Return [x, y] of the center of cell containing provided text 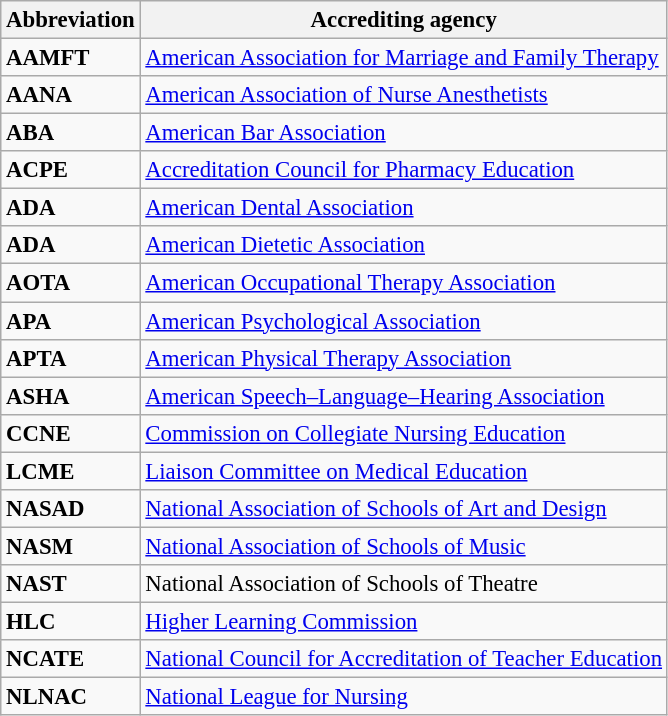
Higher Learning Commission [404, 621]
NLNAC [70, 697]
National Council for Accreditation of Teacher Education [404, 659]
Liaison Committee on Medical Education [404, 471]
AANA [70, 95]
CCNE [70, 433]
American Physical Therapy Association [404, 358]
AOTA [70, 283]
American Association for Marriage and Family Therapy [404, 58]
NAST [70, 584]
American Psychological Association [404, 321]
American Speech–Language–Hearing Association [404, 396]
HLC [70, 621]
Accreditation Council for Pharmacy Education [404, 170]
AAMFT [70, 58]
NASM [70, 546]
ASHA [70, 396]
Accrediting agency [404, 20]
APTA [70, 358]
National Association of Schools of Art and Design [404, 509]
ABA [70, 133]
NASAD [70, 509]
APA [70, 321]
Commission on Collegiate Nursing Education [404, 433]
American Association of Nurse Anesthetists [404, 95]
American Bar Association [404, 133]
American Dental Association [404, 208]
LCME [70, 471]
American Occupational Therapy Association [404, 283]
National League for Nursing [404, 697]
Abbreviation [70, 20]
National Association of Schools of Theatre [404, 584]
ACPE [70, 170]
NCATE [70, 659]
National Association of Schools of Music [404, 546]
American Dietetic Association [404, 245]
